Output the [x, y] coordinate of the center of the cell containing the given text.  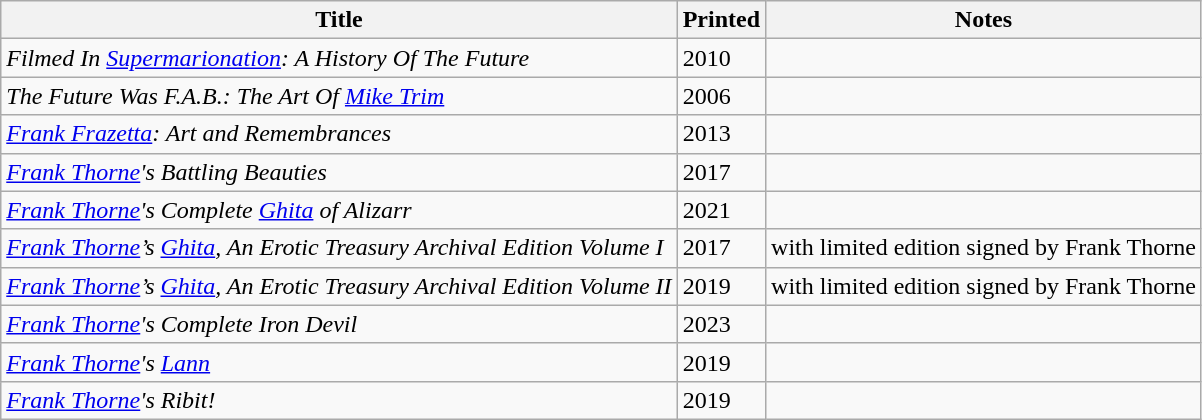
2006 [721, 96]
Filmed In Supermarionation: A History Of The Future [339, 58]
Frank Thorne’s Ghita, An Erotic Treasury Archival Edition Volume II [339, 286]
Printed [721, 20]
The Future Was F.A.B.: The Art Of Mike Trim [339, 96]
Frank Thorne's Ribit! [339, 400]
2013 [721, 134]
Frank Thorne's Battling Beauties [339, 172]
Frank Thorne's Complete Ghita of Alizarr [339, 210]
2010 [721, 58]
Frank Thorne's Lann [339, 362]
2021 [721, 210]
Frank Thorne's Complete Iron Devil [339, 324]
Title [339, 20]
Notes [984, 20]
Frank Frazetta: Art and Remembrances [339, 134]
2023 [721, 324]
Frank Thorne’s Ghita, An Erotic Treasury Archival Edition Volume I [339, 248]
